Scan for the cell matching the given text and deliver its (X, Y) coordinate at center. 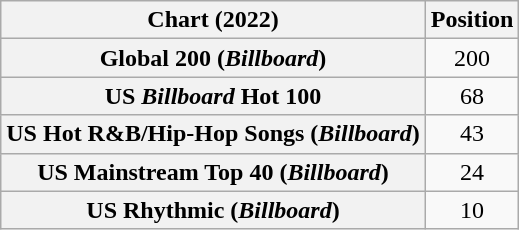
Position (472, 20)
Chart (2022) (213, 20)
200 (472, 58)
US Rhythmic (Billboard) (213, 210)
Global 200 (Billboard) (213, 58)
10 (472, 210)
US Mainstream Top 40 (Billboard) (213, 172)
US Hot R&B/Hip-Hop Songs (Billboard) (213, 134)
43 (472, 134)
US Billboard Hot 100 (213, 96)
68 (472, 96)
24 (472, 172)
